Return (x, y) of the center of cell containing provided text 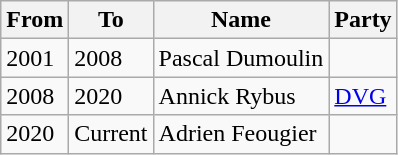
Party (363, 20)
2001 (35, 58)
Current (111, 134)
Pascal Dumoulin (241, 58)
Adrien Feougier (241, 134)
Annick Rybus (241, 96)
From (35, 20)
To (111, 20)
Name (241, 20)
DVG (363, 96)
